Return the (x, y) coordinate for the center point of the cell that contains the specified text.  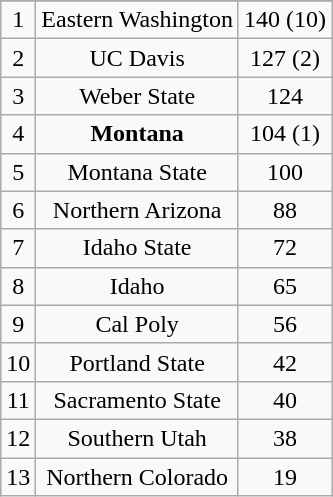
Portland State (138, 362)
Northern Arizona (138, 210)
140 (10) (284, 20)
Weber State (138, 96)
2 (18, 58)
Eastern Washington (138, 20)
12 (18, 438)
65 (284, 286)
Montana (138, 134)
88 (284, 210)
UC Davis (138, 58)
38 (284, 438)
6 (18, 210)
11 (18, 400)
127 (2) (284, 58)
40 (284, 400)
Idaho State (138, 248)
1 (18, 20)
10 (18, 362)
5 (18, 172)
124 (284, 96)
13 (18, 477)
19 (284, 477)
9 (18, 324)
72 (284, 248)
56 (284, 324)
8 (18, 286)
104 (1) (284, 134)
Sacramento State (138, 400)
100 (284, 172)
4 (18, 134)
3 (18, 96)
Idaho (138, 286)
Southern Utah (138, 438)
42 (284, 362)
7 (18, 248)
Montana State (138, 172)
Cal Poly (138, 324)
Northern Colorado (138, 477)
